Capture the cell that displays the provided text and extract its (X, Y) central coordinate. 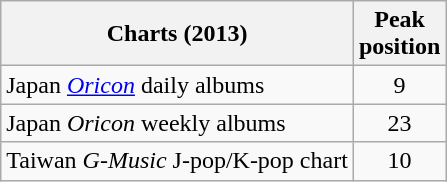
Japan Oricon weekly albums (178, 123)
Japan Oricon daily albums (178, 85)
23 (399, 123)
10 (399, 161)
Peakposition (399, 34)
Charts (2013) (178, 34)
Taiwan G-Music J-pop/K-pop chart (178, 161)
9 (399, 85)
